Scan for the cell matching the given text and deliver its [X, Y] coordinate at center. 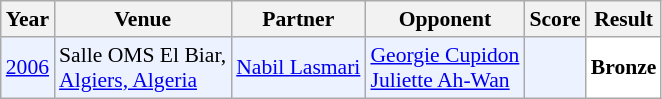
Salle OMS El Biar,Algiers, Algeria [142, 68]
Nabil Lasmari [298, 68]
Result [624, 19]
Opponent [444, 19]
2006 [28, 68]
Venue [142, 19]
Bronze [624, 68]
Score [554, 19]
Georgie Cupidon Juliette Ah-Wan [444, 68]
Year [28, 19]
Partner [298, 19]
